Return the [X, Y] coordinate for the center point of the cell that contains the specified text.  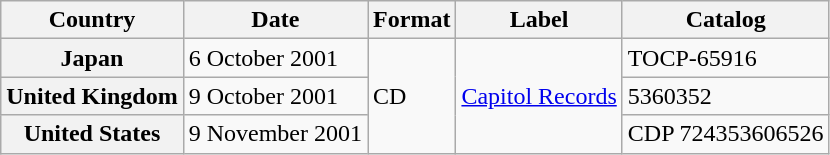
United States [92, 134]
CDP 724353606526 [726, 134]
CD [412, 96]
5360352 [726, 96]
Japan [92, 58]
9 October 2001 [275, 96]
6 October 2001 [275, 58]
Label [539, 20]
Catalog [726, 20]
United Kingdom [92, 96]
9 November 2001 [275, 134]
Date [275, 20]
TOCP-65916 [726, 58]
Country [92, 20]
Capitol Records [539, 96]
Format [412, 20]
